Locate the cell with the specified text and output its [x, y] center coordinate. 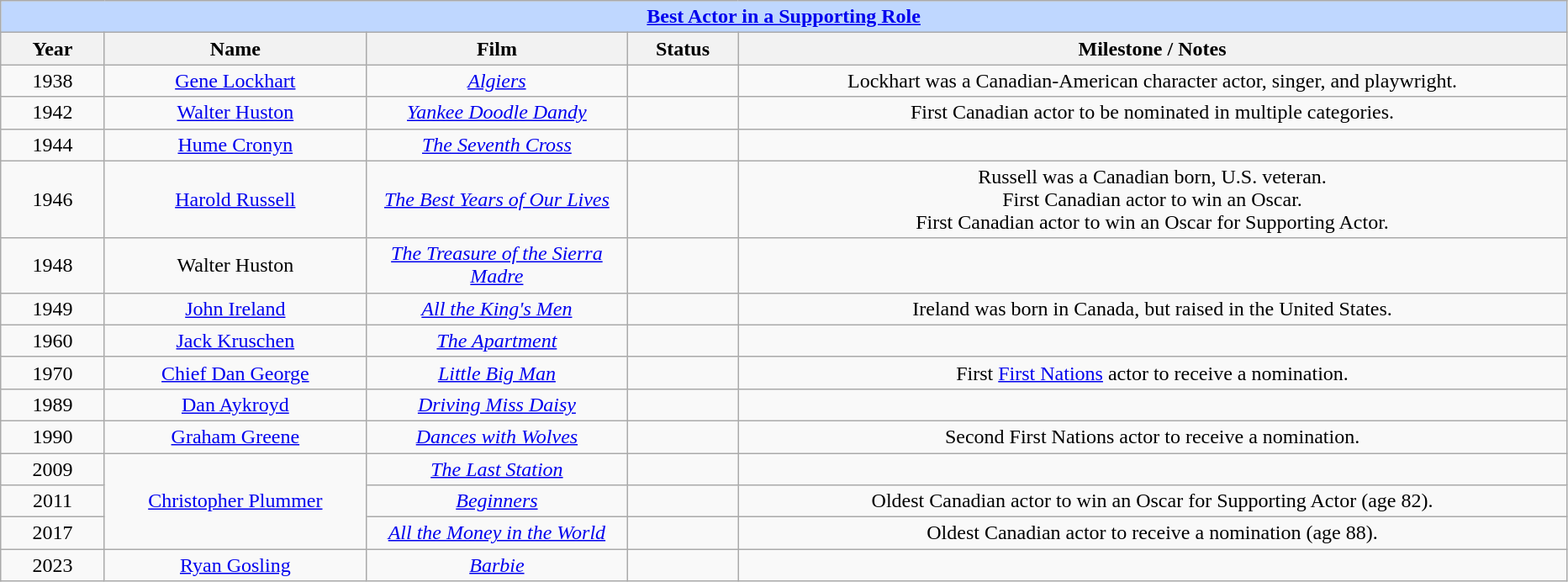
Best Actor in a Supporting Role [784, 17]
Algiers [496, 81]
Dan Aykroyd [235, 405]
Jack Kruschen [235, 341]
Ryan Gosling [235, 565]
Lockhart was a Canadian-American character actor, singer, and playwright. [1153, 81]
1948 [53, 266]
Gene Lockhart [235, 81]
2011 [53, 501]
Name [235, 49]
Ireland was born in Canada, but raised in the United States. [1153, 309]
Hume Cronyn [235, 145]
1990 [53, 436]
Oldest Canadian actor to win an Oscar for Supporting Actor (age 82). [1153, 501]
First First Nations actor to receive a nomination. [1153, 373]
1989 [53, 405]
1970 [53, 373]
Year [53, 49]
Milestone / Notes [1153, 49]
Driving Miss Daisy [496, 405]
Russell was a Canadian born, U.S. veteran.First Canadian actor to win an Oscar.First Canadian actor to win an Oscar for Supporting Actor. [1153, 199]
1944 [53, 145]
Second First Nations actor to receive a nomination. [1153, 436]
The Last Station [496, 468]
Dances with Wolves [496, 436]
All the King's Men [496, 309]
The Treasure of the Sierra Madre [496, 266]
All the Money in the World [496, 533]
Chief Dan George [235, 373]
2017 [53, 533]
1949 [53, 309]
Barbie [496, 565]
The Best Years of Our Lives [496, 199]
Harold Russell [235, 199]
Status [683, 49]
2023 [53, 565]
1960 [53, 341]
Film [496, 49]
Graham Greene [235, 436]
Oldest Canadian actor to receive a nomination (age 88). [1153, 533]
1946 [53, 199]
1942 [53, 113]
First Canadian actor to be nominated in multiple categories. [1153, 113]
The Apartment [496, 341]
2009 [53, 468]
John Ireland [235, 309]
The Seventh Cross [496, 145]
Christopher Plummer [235, 500]
Beginners [496, 501]
Yankee Doodle Dandy [496, 113]
Little Big Man [496, 373]
1938 [53, 81]
